Locate the cell with the specified text and output its [X, Y] center coordinate. 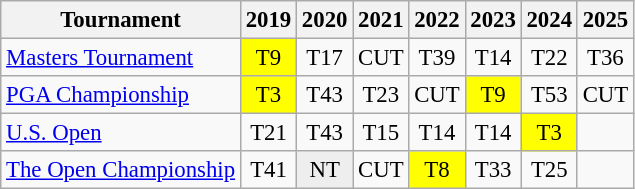
T22 [549, 58]
T53 [549, 95]
The Open Championship [121, 170]
Masters Tournament [121, 58]
T15 [381, 133]
Tournament [121, 20]
T21 [268, 133]
T36 [605, 58]
PGA Championship [121, 95]
NT [325, 170]
2024 [549, 20]
T39 [437, 58]
U.S. Open [121, 133]
T41 [268, 170]
T23 [381, 95]
T25 [549, 170]
2021 [381, 20]
T8 [437, 170]
2019 [268, 20]
T17 [325, 58]
2020 [325, 20]
2023 [493, 20]
2025 [605, 20]
2022 [437, 20]
T33 [493, 170]
